Identify which cell holds the provided text, then report its [X, Y] central coordinate. 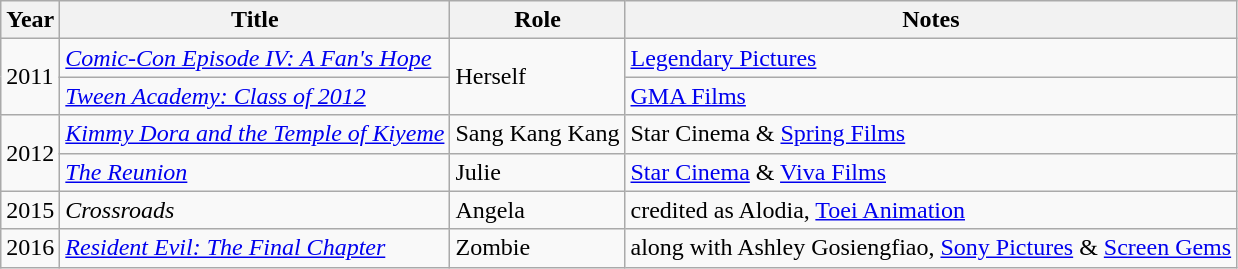
Kimmy Dora and the Temple of Kiyeme [255, 134]
2011 [30, 77]
Comic-Con Episode IV: A Fan's Hope [255, 58]
Resident Evil: The Final Chapter [255, 248]
Role [538, 20]
Zombie [538, 248]
2012 [30, 153]
Sang Kang Kang [538, 134]
Legendary Pictures [931, 58]
Notes [931, 20]
2015 [30, 210]
Star Cinema & Spring Films [931, 134]
Star Cinema & Viva Films [931, 172]
Crossroads [255, 210]
Herself [538, 77]
Angela [538, 210]
Tween Academy: Class of 2012 [255, 96]
Title [255, 20]
along with Ashley Gosiengfiao, Sony Pictures & Screen Gems [931, 248]
GMA Films [931, 96]
Julie [538, 172]
2016 [30, 248]
The Reunion [255, 172]
Year [30, 20]
credited as Alodia, Toei Animation [931, 210]
